Locate the cell with the specified text and output its (x, y) center coordinate. 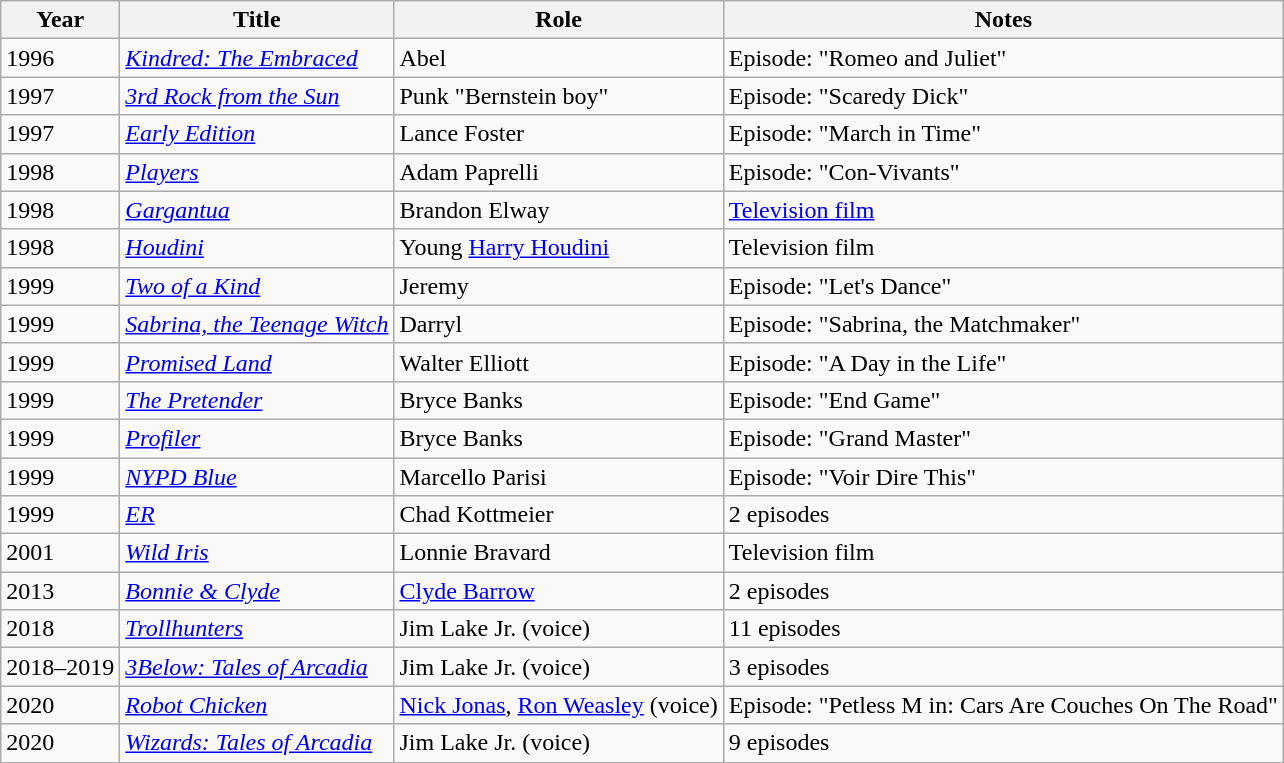
Chad Kottmeier (558, 515)
Sabrina, the Teenage Witch (257, 324)
Adam Paprelli (558, 172)
1996 (60, 58)
Abel (558, 58)
Lonnie Bravard (558, 553)
Walter Elliott (558, 362)
2001 (60, 553)
Trollhunters (257, 629)
Houdini (257, 248)
9 episodes (1003, 743)
3 episodes (1003, 667)
ER (257, 515)
Gargantua (257, 210)
Title (257, 20)
Bonnie & Clyde (257, 591)
2013 (60, 591)
Clyde Barrow (558, 591)
Episode: "Romeo and Juliet" (1003, 58)
Jeremy (558, 286)
Notes (1003, 20)
Episode: "March in Time" (1003, 134)
Brandon Elway (558, 210)
Episode: "Let's Dance" (1003, 286)
Role (558, 20)
3rd Rock from the Sun (257, 96)
3Below: Tales of Arcadia (257, 667)
Episode: "Petless M in: Cars Are Couches On The Road" (1003, 705)
The Pretender (257, 400)
Players (257, 172)
Wizards: Tales of Arcadia (257, 743)
Kindred: The Embraced (257, 58)
2018 (60, 629)
Nick Jonas, Ron Weasley (voice) (558, 705)
Promised Land (257, 362)
Lance Foster (558, 134)
Episode: "Voir Dire This" (1003, 477)
Darryl (558, 324)
Marcello Parisi (558, 477)
Episode: "A Day in the Life" (1003, 362)
2018–2019 (60, 667)
Wild Iris (257, 553)
Episode: "Grand Master" (1003, 438)
Young Harry Houdini (558, 248)
Punk "Bernstein boy" (558, 96)
11 episodes (1003, 629)
Profiler (257, 438)
Episode: "Con-Vivants" (1003, 172)
Two of a Kind (257, 286)
Robot Chicken (257, 705)
Episode: "Scaredy Dick" (1003, 96)
NYPD Blue (257, 477)
Episode: "Sabrina, the Matchmaker" (1003, 324)
Early Edition (257, 134)
Episode: "End Game" (1003, 400)
Year (60, 20)
